Capture the cell that displays the provided text and extract its (x, y) central coordinate. 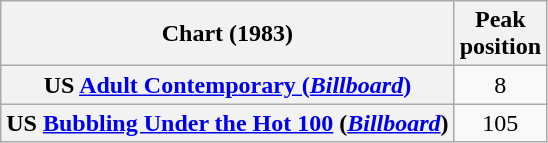
Chart (1983) (228, 34)
8 (500, 85)
US Adult Contemporary (Billboard) (228, 85)
105 (500, 123)
Peakposition (500, 34)
US Bubbling Under the Hot 100 (Billboard) (228, 123)
